Search for the cell housing the specified text and yield its (x, y) center coordinate. 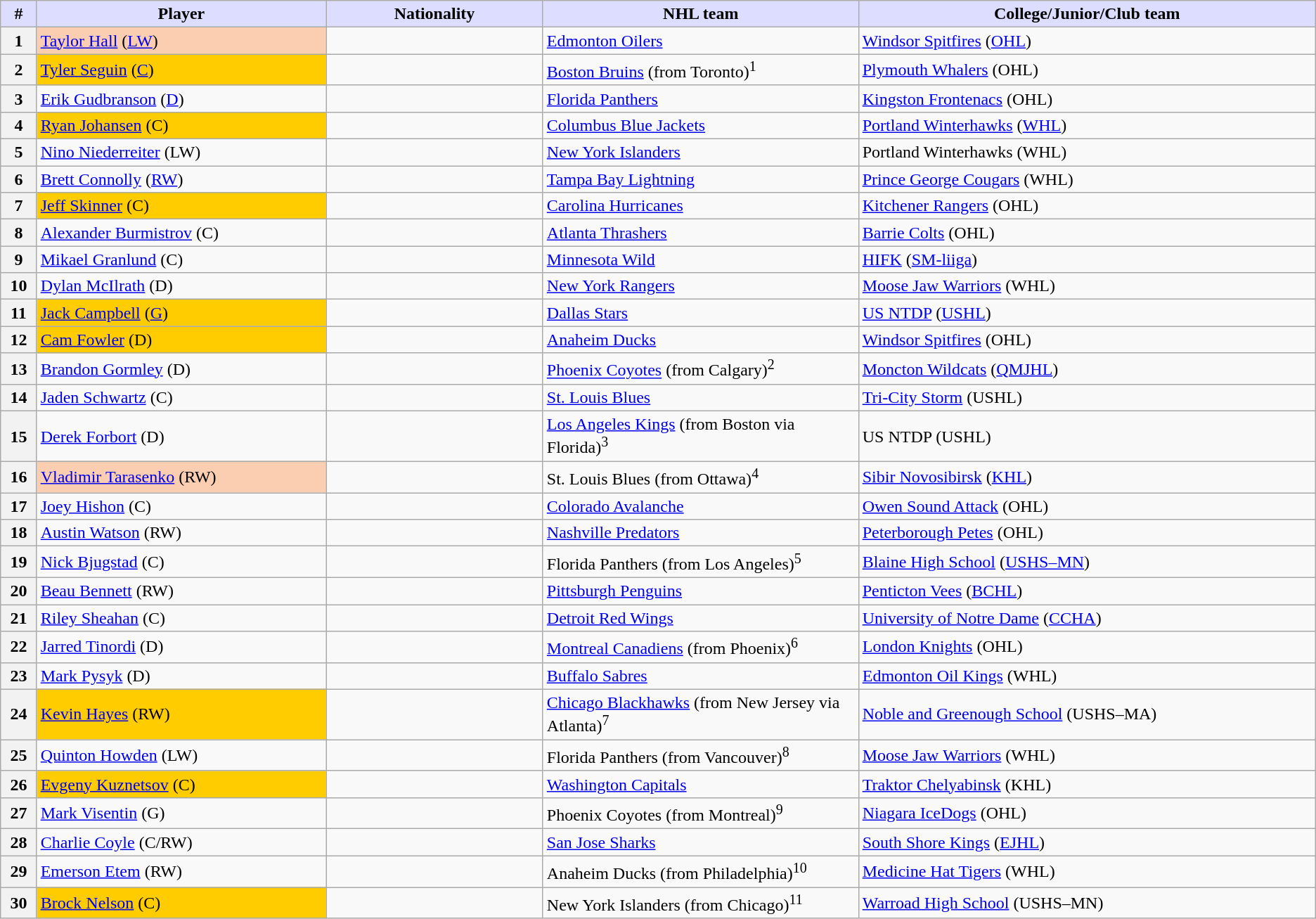
14 (18, 398)
Mark Pysyk (D) (181, 676)
Boston Bruins (from Toronto)1 (700, 70)
Brock Nelson (C) (181, 903)
13 (18, 368)
Cam Fowler (D) (181, 340)
Kitchener Rangers (OHL) (1087, 206)
New York Islanders (from Chicago)11 (700, 903)
Vladimir Tarasenko (RW) (181, 477)
Nationality (434, 14)
24 (18, 714)
28 (18, 842)
Player (181, 14)
27 (18, 813)
London Knights (OHL) (1087, 647)
6 (18, 179)
Detroit Red Wings (700, 618)
21 (18, 618)
Tri-City Storm (USHL) (1087, 398)
Florida Panthers (from Vancouver)8 (700, 755)
Phoenix Coyotes (from Montreal)9 (700, 813)
Beau Bennett (RW) (181, 591)
Niagara IceDogs (OHL) (1087, 813)
Minnesota Wild (700, 259)
18 (18, 533)
Tyler Seguin (C) (181, 70)
30 (18, 903)
Brett Connolly (RW) (181, 179)
Florida Panthers (from Los Angeles)5 (700, 563)
5 (18, 153)
Colorado Avalanche (700, 506)
Taylor Hall (LW) (181, 41)
Plymouth Whalers (OHL) (1087, 70)
26 (18, 784)
12 (18, 340)
Montreal Canadiens (from Phoenix)6 (700, 647)
Owen Sound Attack (OHL) (1087, 506)
Phoenix Coyotes (from Calgary)2 (700, 368)
Tampa Bay Lightning (700, 179)
Dallas Stars (700, 313)
Anaheim Ducks (700, 340)
10 (18, 286)
16 (18, 477)
Jack Campbell (G) (181, 313)
Evgeny Kuznetsov (C) (181, 784)
Noble and Greenough School (USHS–MA) (1087, 714)
11 (18, 313)
Pittsburgh Penguins (700, 591)
Riley Sheahan (C) (181, 618)
Nashville Predators (700, 533)
Mikael Granlund (C) (181, 259)
Barrie Colts (OHL) (1087, 233)
South Shore Kings (EJHL) (1087, 842)
Brandon Gormley (D) (181, 368)
Anaheim Ducks (from Philadelphia)10 (700, 872)
Carolina Hurricanes (700, 206)
23 (18, 676)
7 (18, 206)
Moncton Wildcats (QMJHL) (1087, 368)
Columbus Blue Jackets (700, 125)
4 (18, 125)
Ryan Johansen (C) (181, 125)
Dylan McIlrath (D) (181, 286)
Kevin Hayes (RW) (181, 714)
1 (18, 41)
Prince George Cougars (WHL) (1087, 179)
2 (18, 70)
College/Junior/Club team (1087, 14)
Chicago Blackhawks (from New Jersey via Atlanta)7 (700, 714)
Nick Bjugstad (C) (181, 563)
25 (18, 755)
Washington Capitals (700, 784)
20 (18, 591)
Alexander Burmistrov (C) (181, 233)
19 (18, 563)
Mark Visentin (G) (181, 813)
Warroad High School (USHS–MN) (1087, 903)
9 (18, 259)
3 (18, 98)
Charlie Coyle (C/RW) (181, 842)
New York Islanders (700, 153)
Blaine High School (USHS–MN) (1087, 563)
Emerson Etem (RW) (181, 872)
University of Notre Dame (CCHA) (1087, 618)
22 (18, 647)
# (18, 14)
Jaden Schwartz (C) (181, 398)
St. Louis Blues (700, 398)
New York Rangers (700, 286)
Florida Panthers (700, 98)
Jarred Tinordi (D) (181, 647)
Austin Watson (RW) (181, 533)
HIFK (SM-liiga) (1087, 259)
Jeff Skinner (C) (181, 206)
Sibir Novosibirsk (KHL) (1087, 477)
San Jose Sharks (700, 842)
15 (18, 437)
Derek Forbort (D) (181, 437)
Medicine Hat Tigers (WHL) (1087, 872)
Los Angeles Kings (from Boston via Florida)3 (700, 437)
17 (18, 506)
Atlanta Thrashers (700, 233)
Erik Gudbranson (D) (181, 98)
St. Louis Blues (from Ottawa)4 (700, 477)
29 (18, 872)
Penticton Vees (BCHL) (1087, 591)
Quinton Howden (LW) (181, 755)
Edmonton Oilers (700, 41)
Kingston Frontenacs (OHL) (1087, 98)
Nino Niederreiter (LW) (181, 153)
Edmonton Oil Kings (WHL) (1087, 676)
Peterborough Petes (OHL) (1087, 533)
Buffalo Sabres (700, 676)
8 (18, 233)
Traktor Chelyabinsk (KHL) (1087, 784)
NHL team (700, 14)
Joey Hishon (C) (181, 506)
